Capture the cell that displays the provided text and extract its [x, y] central coordinate. 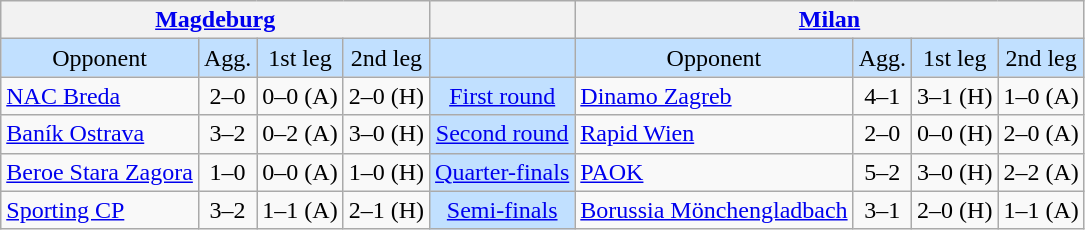
First round [502, 96]
1–0 (A) [1041, 96]
Borussia Mönchengladbach [714, 210]
Second round [502, 134]
0–2 (A) [300, 134]
1–0 (H) [386, 172]
2–0 (A) [1041, 134]
Rapid Wien [714, 134]
1–0 [227, 172]
Semi-finals [502, 210]
Sporting CP [100, 210]
3–1 [882, 210]
Baník Ostrava [100, 134]
Milan [830, 20]
PAOK [714, 172]
0–0 (H) [955, 134]
Magdeburg [216, 20]
2–2 (A) [1041, 172]
NAC Breda [100, 96]
2–1 (H) [386, 210]
4–1 [882, 96]
Quarter-finals [502, 172]
3–1 (H) [955, 96]
5–2 [882, 172]
Beroe Stara Zagora [100, 172]
Dinamo Zagreb [714, 96]
